Output the (X, Y) coordinate of the center of the cell containing the given text.  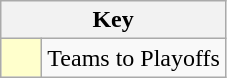
Teams to Playoffs (134, 58)
Key (114, 20)
